Return (X, Y) of the center of cell containing provided text 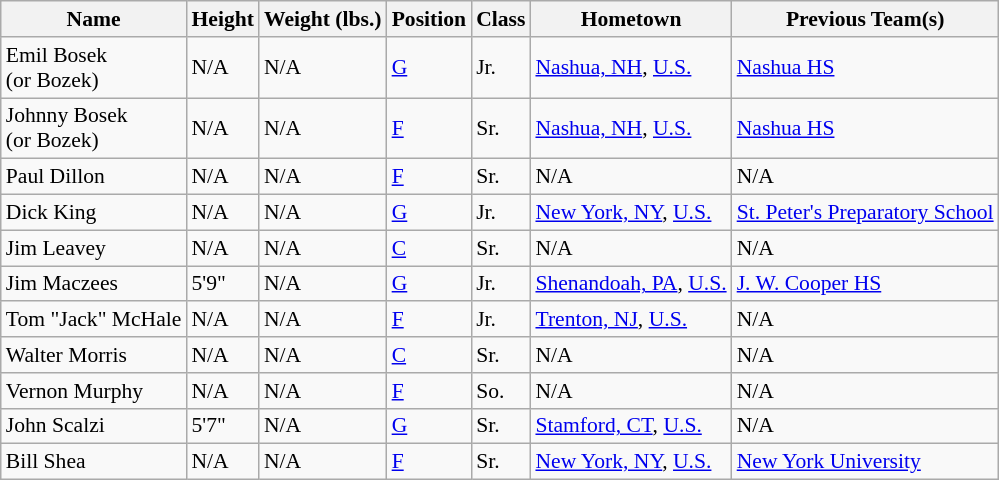
Hometown (630, 19)
Walter Morris (94, 355)
Name (94, 19)
Bill Shea (94, 462)
John Scalzi (94, 426)
Jim Leavey (94, 248)
Johnny Bosek(or Bozek) (94, 128)
St. Peter's Preparatory School (866, 213)
Dick King (94, 213)
Weight (lbs.) (323, 19)
5'7" (222, 426)
So. (500, 391)
Trenton, NJ, U.S. (630, 320)
Shenandoah, PA, U.S. (630, 284)
Stamford, CT, U.S. (630, 426)
Position (429, 19)
5'9" (222, 284)
Height (222, 19)
Vernon Murphy (94, 391)
Tom "Jack" McHale (94, 320)
Previous Team(s) (866, 19)
Class (500, 19)
J. W. Cooper HS (866, 284)
Paul Dillon (94, 177)
New York University (866, 462)
Jim Maczees (94, 284)
Emil Bosek(or Bozek) (94, 68)
